Scan for the cell matching the given text and deliver its (X, Y) coordinate at center. 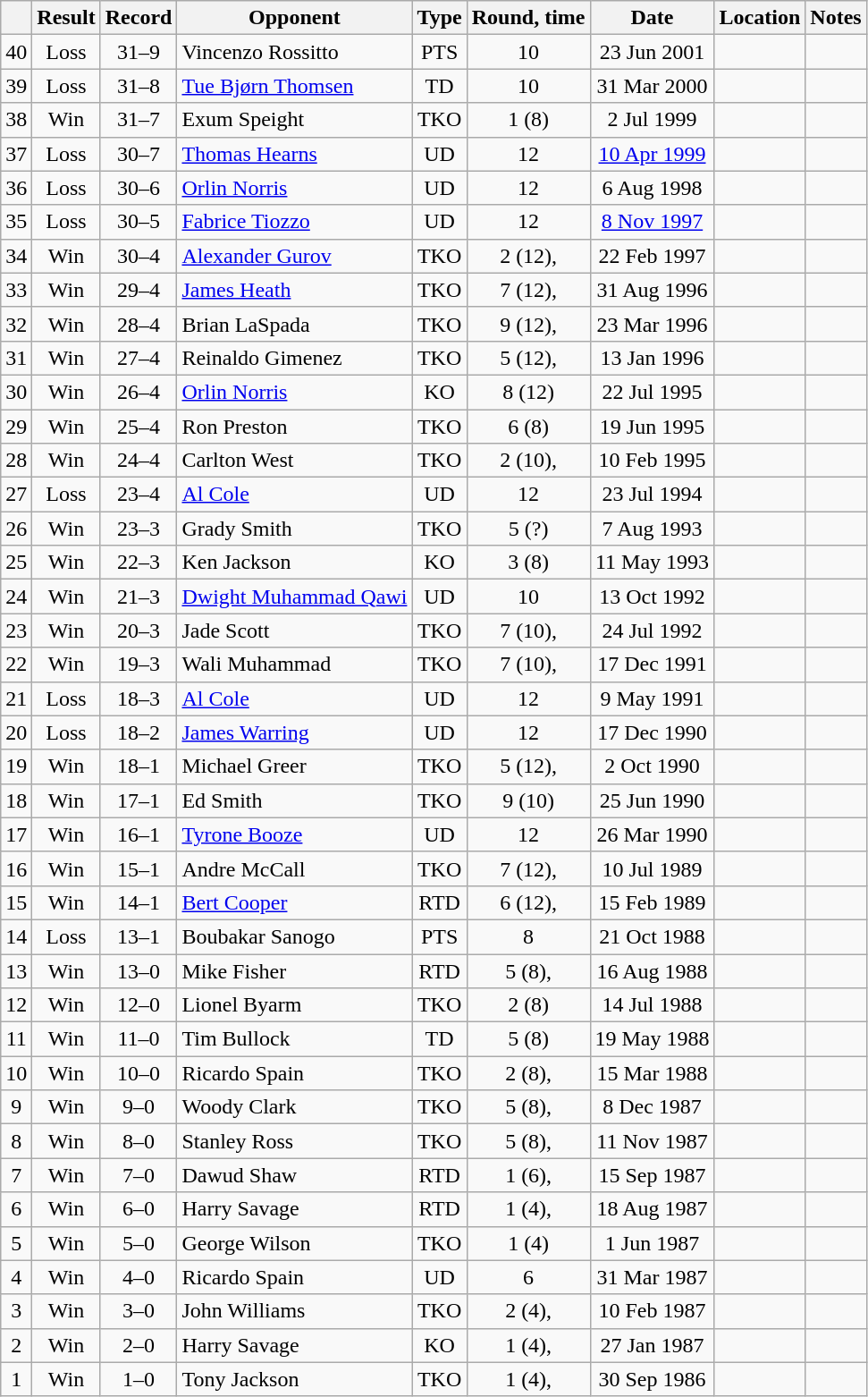
Reinaldo Gimenez (295, 358)
19–3 (139, 665)
22 Jul 1995 (653, 392)
10–0 (139, 1073)
16 Aug 1988 (653, 970)
34 (16, 256)
23–3 (139, 529)
7–0 (139, 1175)
33 (16, 290)
Date (653, 18)
1 (16, 1379)
11–0 (139, 1039)
23 Jul 1994 (653, 495)
13 Jan 1996 (653, 358)
31–9 (139, 52)
23–4 (139, 495)
13 (16, 970)
Tyrone Booze (295, 834)
4–0 (139, 1277)
24 (16, 597)
Dawud Shaw (295, 1175)
2 (8) (528, 1005)
36 (16, 188)
Andre McCall (295, 868)
6 (8) (528, 427)
25–4 (139, 427)
13 Oct 1992 (653, 597)
27 (16, 495)
17 (16, 834)
Boubakar Sanogo (295, 936)
Thomas Hearns (295, 154)
6–0 (139, 1209)
Record (139, 18)
35 (16, 222)
Jade Scott (295, 631)
37 (16, 154)
1 (4) (528, 1243)
Alexander Gurov (295, 256)
30–4 (139, 256)
Carlton West (295, 461)
26 Mar 1990 (653, 834)
30–7 (139, 154)
18 Aug 1987 (653, 1209)
31–8 (139, 86)
29–4 (139, 290)
10 Apr 1999 (653, 154)
10 Jul 1989 (653, 868)
13–0 (139, 970)
James Warring (295, 732)
15 (16, 902)
Tim Bullock (295, 1039)
Opponent (295, 18)
22 (16, 665)
23 Mar 1996 (653, 324)
18–1 (139, 766)
8 Nov 1997 (653, 222)
5–0 (139, 1243)
Tony Jackson (295, 1379)
20–3 (139, 631)
Wali Muhammad (295, 665)
2 (10), (528, 461)
Location (760, 18)
17 Dec 1990 (653, 732)
2 (16, 1345)
Type (440, 18)
11 May 1993 (653, 563)
Vincenzo Rossitto (295, 52)
17–1 (139, 800)
9 (12), (528, 324)
7 (16, 1175)
Exum Speight (295, 120)
2 Jul 1999 (653, 120)
5 (8) (528, 1039)
30–5 (139, 222)
2 (8), (528, 1073)
31–7 (139, 120)
Ron Preston (295, 427)
38 (16, 120)
8 Dec 1987 (653, 1107)
19 May 1988 (653, 1039)
27 Jan 1987 (653, 1345)
8 (12) (528, 392)
25 Jun 1990 (653, 800)
Round, time (528, 18)
Notes (836, 18)
15 Mar 1988 (653, 1073)
Tue Bjørn Thomsen (295, 86)
26 (16, 529)
9 (10) (528, 800)
29 (16, 427)
John Williams (295, 1311)
15 Sep 1987 (653, 1175)
6 (12), (528, 902)
16 (16, 868)
3 (8) (528, 563)
Brian LaSpada (295, 324)
22–3 (139, 563)
24–4 (139, 461)
24 Jul 1992 (653, 631)
31 Mar 1987 (653, 1277)
Woody Clark (295, 1107)
23 (16, 631)
19 (16, 766)
15–1 (139, 868)
19 Jun 1995 (653, 427)
8–0 (139, 1141)
30 (16, 392)
Lionel Byarm (295, 1005)
Michael Greer (295, 766)
40 (16, 52)
32 (16, 324)
Ed Smith (295, 800)
39 (16, 86)
1 Jun 1987 (653, 1243)
James Heath (295, 290)
23 Jun 2001 (653, 52)
10 Feb 1987 (653, 1311)
5 (16, 1243)
3–0 (139, 1311)
5 (?) (528, 529)
Bert Cooper (295, 902)
1 (6), (528, 1175)
Grady Smith (295, 529)
2 Oct 1990 (653, 766)
21 Oct 1988 (653, 936)
10 Feb 1995 (653, 461)
21–3 (139, 597)
2–0 (139, 1345)
Result (66, 18)
4 (16, 1277)
27–4 (139, 358)
28–4 (139, 324)
26–4 (139, 392)
Ken Jackson (295, 563)
11 (16, 1039)
9–0 (139, 1107)
Mike Fisher (295, 970)
1–0 (139, 1379)
31 Mar 2000 (653, 86)
13–1 (139, 936)
3 (16, 1311)
20 (16, 732)
17 Dec 1991 (653, 665)
14–1 (139, 902)
Fabrice Tiozzo (295, 222)
22 Feb 1997 (653, 256)
21 (16, 698)
18–3 (139, 698)
George Wilson (295, 1243)
11 Nov 1987 (653, 1141)
31 (16, 358)
31 Aug 1996 (653, 290)
28 (16, 461)
9 May 1991 (653, 698)
6 Aug 1998 (653, 188)
9 (16, 1107)
15 Feb 1989 (653, 902)
1 (8) (528, 120)
2 (4), (528, 1311)
25 (16, 563)
18 (16, 800)
2 (12), (528, 256)
30–6 (139, 188)
18–2 (139, 732)
7 Aug 1993 (653, 529)
16–1 (139, 834)
14 Jul 1988 (653, 1005)
14 (16, 936)
Stanley Ross (295, 1141)
Dwight Muhammad Qawi (295, 597)
30 Sep 1986 (653, 1379)
12–0 (139, 1005)
